Detect which cell encompasses the target text, then output its (x, y) center coordinate. 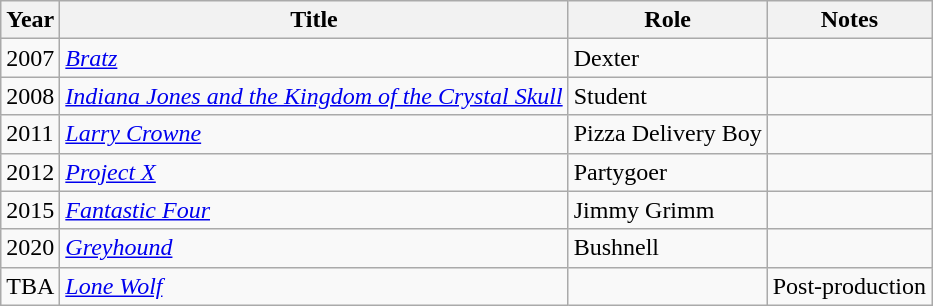
2012 (30, 172)
2011 (30, 134)
Pizza Delivery Boy (668, 134)
Fantastic Four (314, 210)
Role (668, 20)
Dexter (668, 58)
Post-production (849, 286)
2008 (30, 96)
Student (668, 96)
Project X (314, 172)
TBA (30, 286)
Jimmy Grimm (668, 210)
2007 (30, 58)
Indiana Jones and the Kingdom of the Crystal Skull (314, 96)
Bushnell (668, 248)
Greyhound (314, 248)
Bratz (314, 58)
Partygoer (668, 172)
2020 (30, 248)
2015 (30, 210)
Year (30, 20)
Title (314, 20)
Lone Wolf (314, 286)
Notes (849, 20)
Larry Crowne (314, 134)
